Capture the cell that displays the provided text and extract its [X, Y] central coordinate. 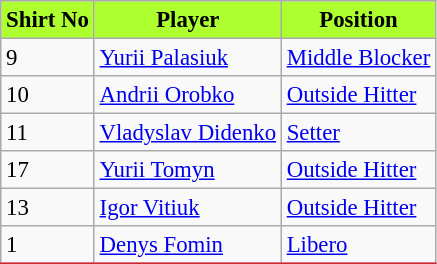
Igor Vitiuk [188, 208]
11 [48, 133]
13 [48, 208]
Setter [358, 133]
Yurii Palasiuk [188, 58]
10 [48, 95]
Vladyslav Didenko [188, 133]
Position [358, 20]
Andrii Orobko [188, 95]
Yurii Tomyn [188, 170]
Player [188, 20]
17 [48, 170]
Libero [358, 245]
1 [48, 245]
Shirt No [48, 20]
Middle Blocker [358, 58]
Denys Fomin [188, 245]
9 [48, 58]
